Output the (x, y) coordinate of the center of the cell containing the given text.  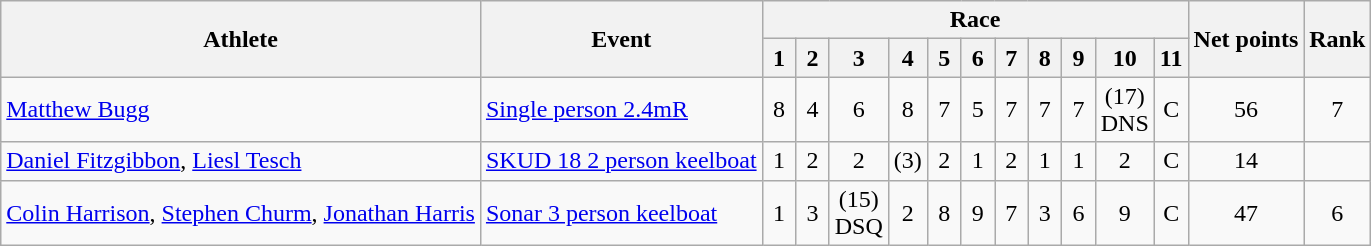
47 (1246, 212)
Athlete (241, 39)
Daniel Fitzgibbon, Liesl Tesch (241, 161)
Single person 2.4mR (621, 110)
(15)DSQ (858, 212)
Matthew Bugg (241, 110)
Net points (1246, 39)
(17)DNS (1124, 110)
Race (975, 20)
14 (1246, 161)
10 (1124, 58)
Sonar 3 person keelboat (621, 212)
11 (1171, 58)
(3) (908, 161)
Colin Harrison, Stephen Churm, Jonathan Harris (241, 212)
Event (621, 39)
SKUD 18 2 person keelboat (621, 161)
56 (1246, 110)
Rank (1338, 39)
